Pinpoint the cell where the given text exists, returning its [x, y] midpoint coordinate. 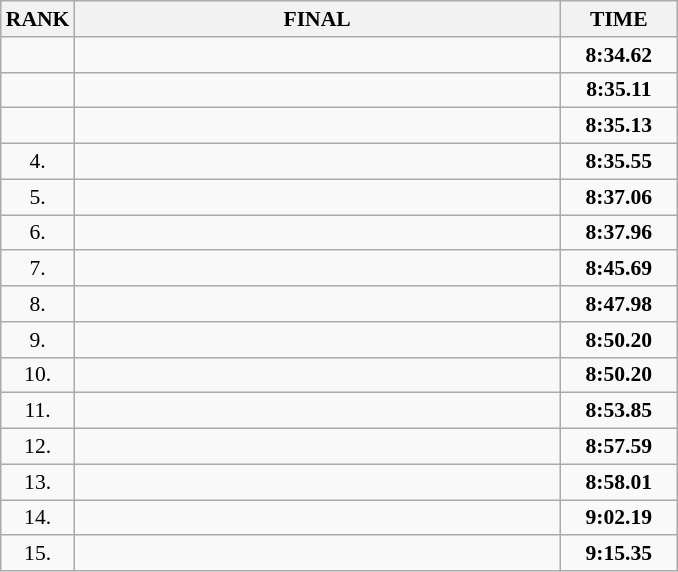
5. [38, 197]
8. [38, 304]
8:35.55 [619, 162]
6. [38, 233]
8:37.06 [619, 197]
8:53.85 [619, 411]
FINAL [316, 19]
10. [38, 375]
9. [38, 340]
9:15.35 [619, 554]
12. [38, 447]
8:34.62 [619, 55]
4. [38, 162]
15. [38, 554]
8:57.59 [619, 447]
8:37.96 [619, 233]
RANK [38, 19]
7. [38, 269]
8:47.98 [619, 304]
8:45.69 [619, 269]
TIME [619, 19]
8:35.13 [619, 126]
13. [38, 482]
11. [38, 411]
8:35.11 [619, 90]
9:02.19 [619, 518]
8:58.01 [619, 482]
14. [38, 518]
